Identify which cell holds the provided text, then report its (x, y) central coordinate. 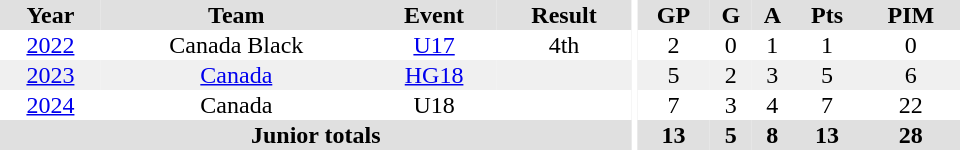
Year (50, 15)
PIM (911, 15)
GP (674, 15)
2023 (50, 75)
Event (434, 15)
28 (911, 135)
A (772, 15)
U18 (434, 105)
22 (911, 105)
U17 (434, 45)
6 (911, 75)
HG18 (434, 75)
Team (236, 15)
4th (564, 45)
Junior totals (316, 135)
Result (564, 15)
8 (772, 135)
Canada Black (236, 45)
Pts (826, 15)
2024 (50, 105)
G (730, 15)
4 (772, 105)
2022 (50, 45)
